Locate the cell with the specified text and output its [X, Y] center coordinate. 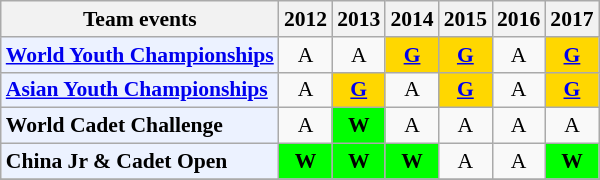
World Cadet Challenge [140, 126]
2017 [572, 19]
Team events [140, 19]
2013 [358, 19]
2014 [412, 19]
China Jr & Cadet Open [140, 162]
2016 [518, 19]
2015 [466, 19]
Asian Youth Championships [140, 90]
World Youth Championships [140, 55]
2012 [306, 19]
